Identify which cell holds the provided text, then report its [X, Y] central coordinate. 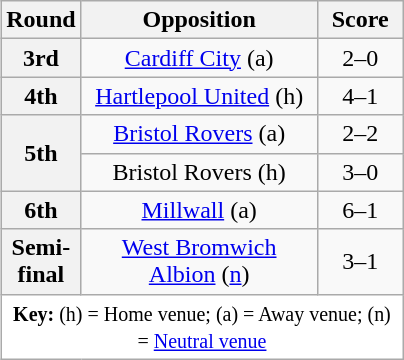
Millwall (a) [199, 210]
Bristol Rovers (h) [199, 172]
Key: (h) = Home venue; (a) = Away venue; (n) = Neutral venue [202, 326]
3–0 [360, 172]
6th [41, 210]
Opposition [199, 20]
2–2 [360, 134]
2–0 [360, 58]
Round [41, 20]
4–1 [360, 96]
Bristol Rovers (a) [199, 134]
4th [41, 96]
Hartlepool United (h) [199, 96]
6–1 [360, 210]
3–1 [360, 262]
Score [360, 20]
Cardiff City (a) [199, 58]
West Bromwich Albion (n) [199, 262]
3rd [41, 58]
5th [41, 153]
Semi-final [41, 262]
